Detect which cell encompasses the target text, then output its (X, Y) center coordinate. 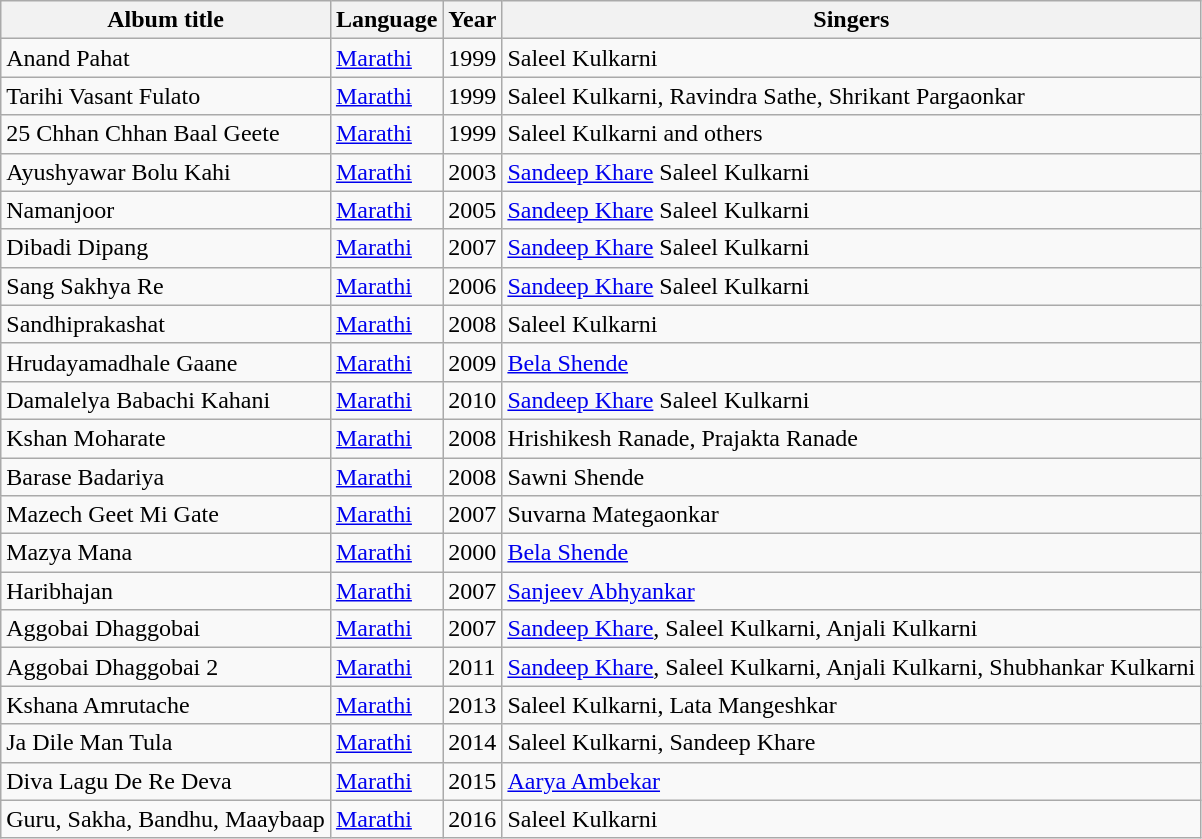
Saleel Kulkarni, Sandeep Khare (852, 743)
2003 (472, 172)
25 Chhan Chhan Baal Geete (166, 134)
Anand Pahat (166, 58)
Sang Sakhya Re (166, 286)
Dibadi Dipang (166, 248)
2005 (472, 210)
Sandeep Khare, Saleel Kulkarni, Anjali Kulkarni, Shubhankar Kulkarni (852, 667)
Ayushyawar Bolu Kahi (166, 172)
Namanjoor (166, 210)
2014 (472, 743)
2013 (472, 705)
Aarya Ambekar (852, 781)
Haribhajan (166, 591)
2000 (472, 553)
Diva Lagu De Re Deva (166, 781)
2010 (472, 400)
Language (386, 20)
Hrudayamadhale Gaane (166, 362)
Singers (852, 20)
Year (472, 20)
Saleel Kulkarni, Lata Mangeshkar (852, 705)
Barase Badariya (166, 477)
Damalelya Babachi Kahani (166, 400)
Sandhiprakashat (166, 324)
Aggobai Dhaggobai 2 (166, 667)
Aggobai Dhaggobai (166, 629)
Kshan Moharate (166, 438)
Hrishikesh Ranade, Prajakta Ranade (852, 438)
Album title (166, 20)
Tarihi Vasant Fulato (166, 96)
Sandeep Khare, Saleel Kulkarni, Anjali Kulkarni (852, 629)
2011 (472, 667)
2016 (472, 819)
Kshana Amrutache (166, 705)
Ja Dile Man Tula (166, 743)
Sanjeev Abhyankar (852, 591)
Mazech Geet Mi Gate (166, 515)
Sawni Shende (852, 477)
Guru, Sakha, Bandhu, Maaybaap (166, 819)
2009 (472, 362)
2015 (472, 781)
Saleel Kulkarni, Ravindra Sathe, Shrikant Pargaonkar (852, 96)
Mazya Mana (166, 553)
Saleel Kulkarni and others (852, 134)
2006 (472, 286)
Suvarna Mategaonkar (852, 515)
